Capture the cell that displays the provided text and extract its (x, y) central coordinate. 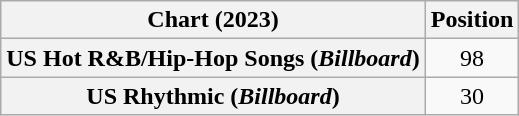
US Hot R&B/Hip-Hop Songs (Billboard) (213, 58)
Position (472, 20)
98 (472, 58)
30 (472, 96)
US Rhythmic (Billboard) (213, 96)
Chart (2023) (213, 20)
